Provide the [x, y] coordinate of the cell's center where the given text is located.  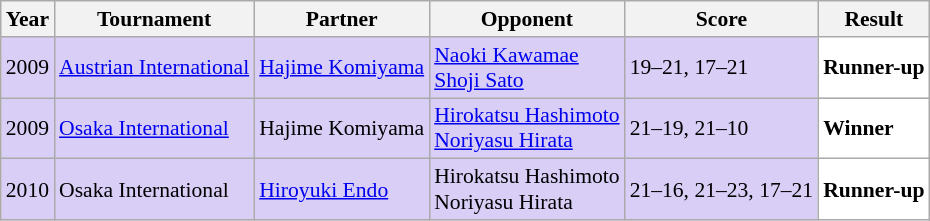
21–16, 21–23, 17–21 [722, 190]
Result [874, 19]
Year [28, 19]
21–19, 21–10 [722, 128]
Opponent [526, 19]
Austrian International [154, 68]
Naoki Kawamae Shoji Sato [526, 68]
19–21, 17–21 [722, 68]
2010 [28, 190]
Partner [342, 19]
Winner [874, 128]
Score [722, 19]
Hiroyuki Endo [342, 190]
Tournament [154, 19]
